Output the [X, Y] coordinate of the center of the cell containing the given text.  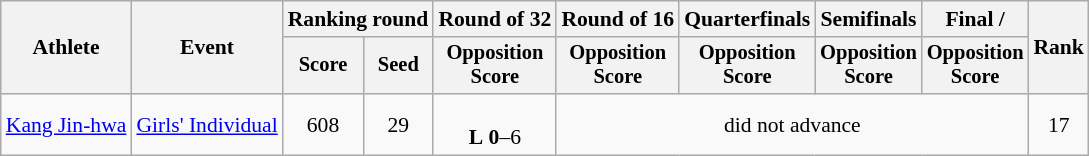
did not advance [792, 124]
Kang Jin-hwa [66, 124]
Quarterfinals [747, 19]
Event [206, 48]
Round of 32 [494, 19]
Rank [1058, 48]
Semifinals [868, 19]
Round of 16 [618, 19]
17 [1058, 124]
Seed [398, 66]
608 [324, 124]
Score [324, 66]
Girls' Individual [206, 124]
Final / [976, 19]
29 [398, 124]
Ranking round [358, 19]
Athlete [66, 48]
L 0–6 [494, 124]
